From the cell containing the given text, extract its center point as (X, Y) coordinate. 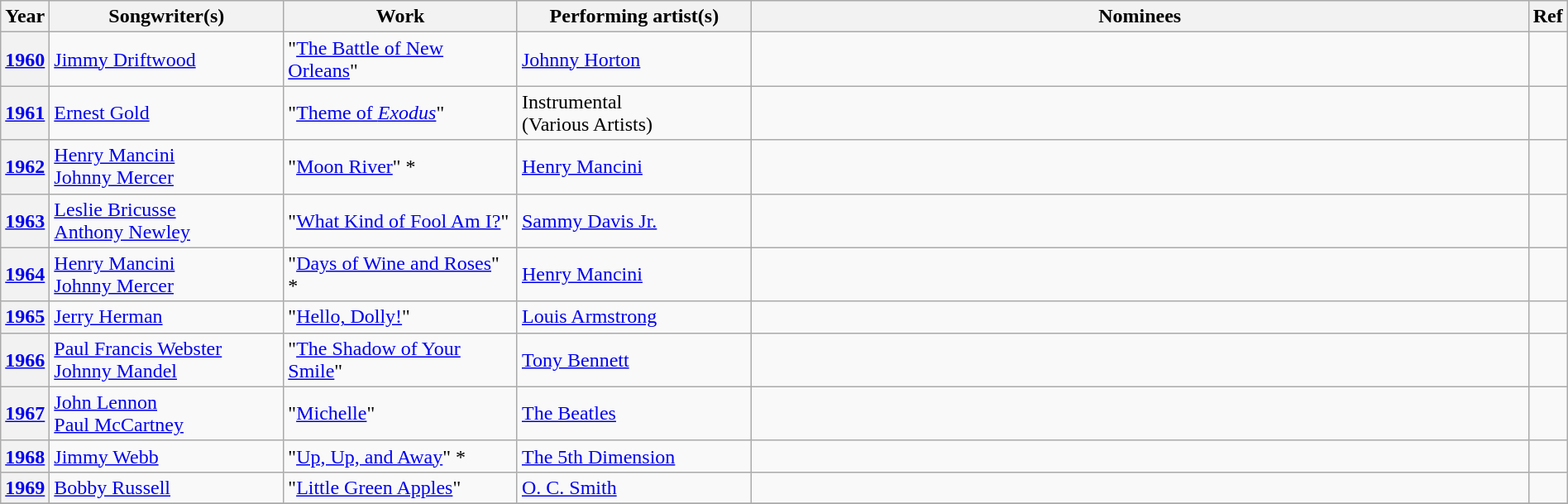
Bobby Russell (167, 487)
"The Shadow of Your Smile" (400, 359)
1963 (25, 220)
Jerry Herman (167, 317)
"Moon River" * (400, 167)
Performing artist(s) (633, 17)
Jimmy Driftwood (167, 60)
Ref (1548, 17)
Songwriter(s) (167, 17)
1969 (25, 487)
"Michelle" (400, 414)
Paul Francis WebsterJohnny Mandel (167, 359)
Louis Armstrong (633, 317)
1968 (25, 456)
"Hello, Dolly!" (400, 317)
"Days of Wine and Roses" * (400, 275)
"Up, Up, and Away" * (400, 456)
Johnny Horton (633, 60)
Nominees (1140, 17)
Jimmy Webb (167, 456)
The Beatles (633, 414)
The 5th Dimension (633, 456)
Sammy Davis Jr. (633, 220)
Instrumental (Various Artists) (633, 113)
1962 (25, 167)
"Little Green Apples" (400, 487)
1967 (25, 414)
1964 (25, 275)
"What Kind of Fool Am I?" (400, 220)
1961 (25, 113)
Leslie BricusseAnthony Newley (167, 220)
1966 (25, 359)
John LennonPaul McCartney (167, 414)
Year (25, 17)
"Theme of Exodus" (400, 113)
Tony Bennett (633, 359)
O. C. Smith (633, 487)
"The Battle of New Orleans" (400, 60)
Work (400, 17)
1960 (25, 60)
Ernest Gold (167, 113)
1965 (25, 317)
